Detect which cell encompasses the target text, then output its [X, Y] center coordinate. 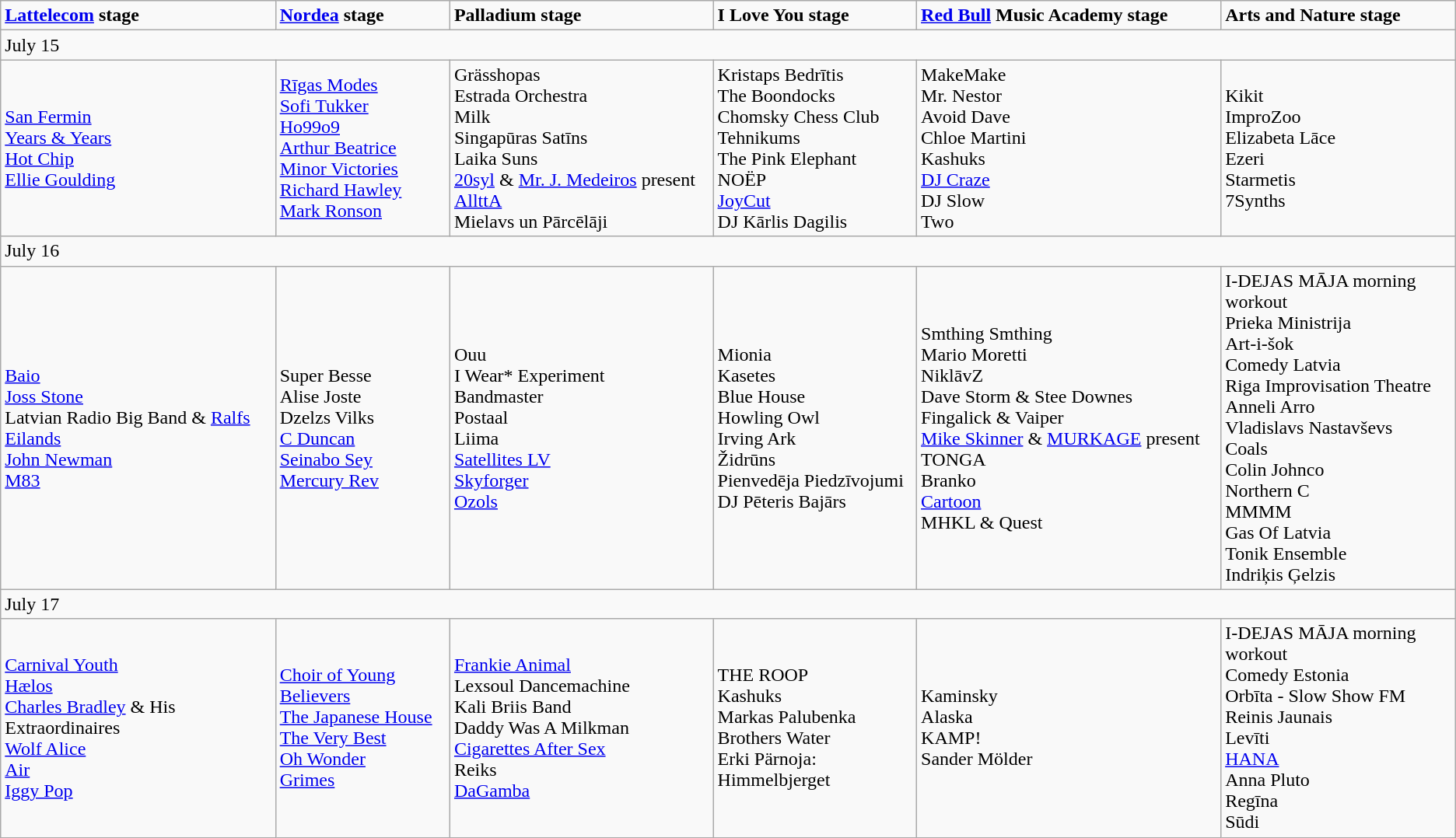
Kikit ImproZoo Elizabeta Lāce Ezeri Starmetis 7Synths [1339, 148]
I-DEJAS MĀJA morning workout Comedy Estonia Orbīta - Slow Show FM Reinis Jaunais Levīti HANA Anna Pluto Regīna Sūdi [1339, 728]
San Fermin Years & Years Hot Chip Ellie Goulding [138, 148]
Smthing Smthing Mario Moretti NiklāvZ Dave Storm & Stee Downes Fingalick & Vaiper Mike Skinner & MURKAGE present TONGA Branko Cartoon MHKL & Quest [1069, 428]
Frankie Animal Lexsoul Dancemachine Kali Briis Band Daddy Was A Milkman Cigarettes After Sex Reiks DaGamba [582, 728]
Kaminsky Alaska KAMP! Sander Mölder [1069, 728]
MakeMake Mr. Nestor Avoid Dave Chloe Martini Kashuks DJ Craze DJ Slow Two [1069, 148]
Palladium stage [582, 16]
Mionia Kasetes Blue House Howling Owl Irving Ark Židrūns Pienvedēja Piedzīvojumi DJ Pēteris Bajārs [815, 428]
Baio Joss Stone Latvian Radio Big Band & Ralfs Eilands John Newman M83 [138, 428]
July 17 [728, 604]
Carnival Youth Hælos Charles Bradley & His Extraordinaires Wolf Alice Air Iggy Pop [138, 728]
July 16 [728, 251]
Lattelecom stage [138, 16]
Choir of Young Believers The Japanese House The Very Best Oh Wonder Grimes [362, 728]
Ouu I Wear* Experiment Bandmaster Postaal Liima Satellites LV Skyforger Ozols [582, 428]
I Love You stage [815, 16]
THE ROOP Kashuks Markas Palubenka Brothers Water Erki Pärnoja: Himmelbjerget [815, 728]
Nordea stage [362, 16]
Kristaps Bedrītis The Boondocks Chomsky Chess Club Tehnikums The Pink Elephant NOËP JoyCut DJ Kārlis Dagilis [815, 148]
Red Bull Music Academy stage [1069, 16]
Super Besse Alise Joste Dzelzs Vilks C Duncan Seinabo Sey Mercury Rev [362, 428]
Arts and Nature stage [1339, 16]
Grässhopas Estrada Orchestra Milk Singapūras Satīns Laika Suns 20syl & Mr. J. Medeiros present AllttA Mielavs un Pārcēlāji [582, 148]
Rīgas Modes Sofi Tukker Ho99o9 Arthur Beatrice Minor Victories Richard Hawley Mark Ronson [362, 148]
July 15 [728, 45]
